Capture the cell that displays the provided text and extract its (x, y) central coordinate. 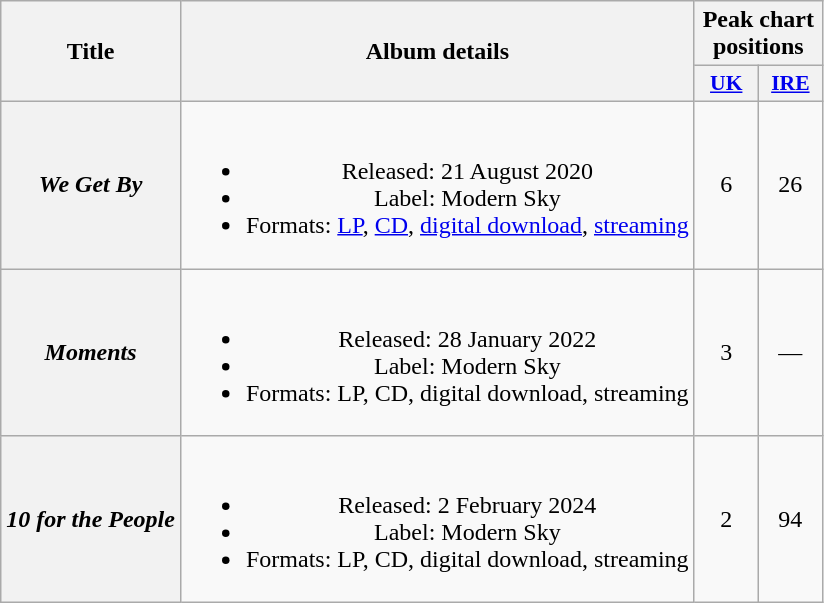
IRE (790, 84)
Released: 2 February 2024Label: Modern SkyFormats: LP, CD, digital download, streaming (437, 520)
Peak chart positions (758, 34)
UK (726, 84)
2 (726, 520)
6 (726, 184)
10 for the People (91, 520)
26 (790, 184)
Title (91, 52)
Released: 21 August 2020Label: Modern SkyFormats: LP, CD, digital download, streaming (437, 184)
94 (790, 520)
Moments (91, 352)
3 (726, 352)
We Get By (91, 184)
— (790, 352)
Album details (437, 52)
Released: 28 January 2022Label: Modern SkyFormats: LP, CD, digital download, streaming (437, 352)
